Identify which cell holds the provided text, then report its (x, y) central coordinate. 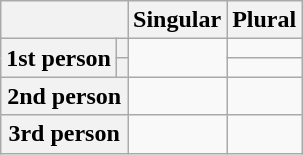
1st person (59, 58)
2nd person (64, 96)
Singular (178, 20)
Plural (264, 20)
3rd person (64, 134)
